Return the [x, y] coordinate for the center point of the cell that contains the specified text.  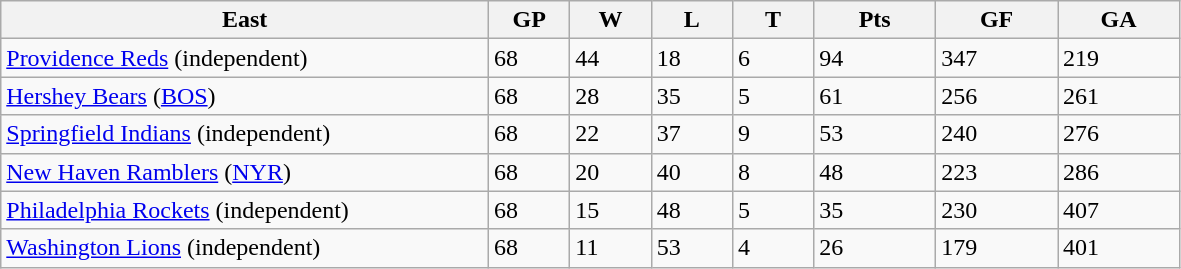
East [245, 20]
15 [610, 210]
Springfield Indians (independent) [245, 134]
44 [610, 58]
New Haven Ramblers (NYR) [245, 172]
261 [1119, 96]
T [772, 20]
GP [530, 20]
W [610, 20]
6 [772, 58]
219 [1119, 58]
407 [1119, 210]
26 [875, 248]
40 [692, 172]
18 [692, 58]
230 [997, 210]
9 [772, 134]
Pts [875, 20]
20 [610, 172]
8 [772, 172]
276 [1119, 134]
401 [1119, 248]
GF [997, 20]
4 [772, 248]
Hershey Bears (BOS) [245, 96]
256 [997, 96]
61 [875, 96]
28 [610, 96]
11 [610, 248]
223 [997, 172]
37 [692, 134]
240 [997, 134]
94 [875, 58]
GA [1119, 20]
Washington Lions (independent) [245, 248]
Providence Reds (independent) [245, 58]
286 [1119, 172]
179 [997, 248]
L [692, 20]
22 [610, 134]
347 [997, 58]
Philadelphia Rockets (independent) [245, 210]
